Return (X, Y) of the center of cell containing provided text 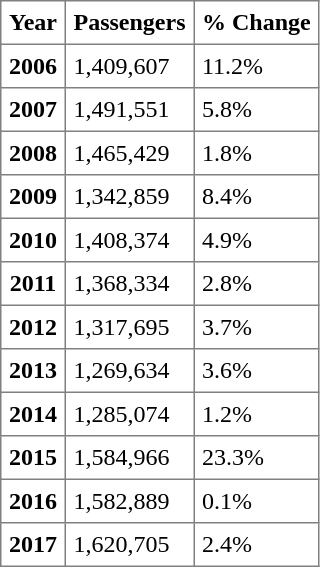
2.8% (256, 284)
1,491,551 (129, 110)
4.9% (256, 240)
1,368,334 (129, 284)
2006 (33, 66)
1,465,429 (129, 153)
1,409,607 (129, 66)
1,582,889 (129, 501)
2007 (33, 110)
2009 (33, 197)
1.2% (256, 414)
2014 (33, 414)
1,342,859 (129, 197)
2017 (33, 545)
Passengers (129, 23)
2010 (33, 240)
2016 (33, 501)
3.6% (256, 371)
1,620,705 (129, 545)
2013 (33, 371)
1,584,966 (129, 458)
2008 (33, 153)
2.4% (256, 545)
5.8% (256, 110)
Year (33, 23)
11.2% (256, 66)
1,408,374 (129, 240)
1,317,695 (129, 327)
2015 (33, 458)
% Change (256, 23)
1,269,634 (129, 371)
3.7% (256, 327)
2012 (33, 327)
1,285,074 (129, 414)
8.4% (256, 197)
2011 (33, 284)
0.1% (256, 501)
1.8% (256, 153)
23.3% (256, 458)
